Extract the (x, y) coordinate from the center of the cell holding the provided text.  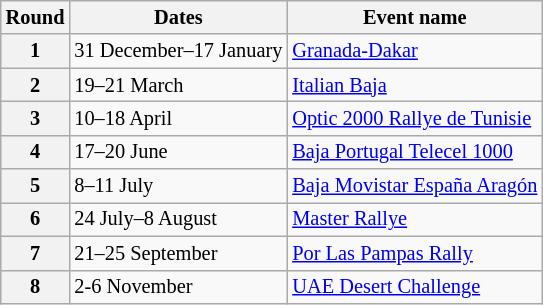
Event name (414, 17)
Dates (178, 17)
8–11 July (178, 186)
6 (36, 219)
17–20 June (178, 152)
5 (36, 186)
Optic 2000 Rallye de Tunisie (414, 118)
Round (36, 17)
2-6 November (178, 287)
Baja Portugal Telecel 1000 (414, 152)
UAE Desert Challenge (414, 287)
7 (36, 253)
1 (36, 51)
Master Rallye (414, 219)
19–21 March (178, 85)
24 July–8 August (178, 219)
4 (36, 152)
Por Las Pampas Rally (414, 253)
2 (36, 85)
21–25 September (178, 253)
Baja Movistar España Aragón (414, 186)
Granada-Dakar (414, 51)
3 (36, 118)
31 December–17 January (178, 51)
8 (36, 287)
Italian Baja (414, 85)
10–18 April (178, 118)
